Determine the (x, y) coordinate at the center of the cell enclosing the given text.  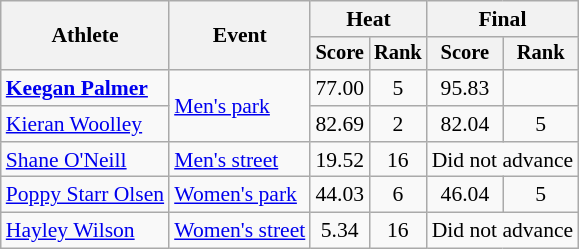
Men's street (240, 160)
Kieran Woolley (85, 124)
Shane O'Neill (85, 160)
Final (503, 19)
Hayley Wilson (85, 231)
6 (398, 195)
82.69 (340, 124)
Men's park (240, 106)
77.00 (340, 88)
Women's street (240, 231)
Women's park (240, 195)
5.34 (340, 231)
Athlete (85, 36)
19.52 (340, 160)
Keegan Palmer (85, 88)
44.03 (340, 195)
95.83 (466, 88)
Event (240, 36)
Heat (368, 19)
2 (398, 124)
82.04 (466, 124)
Poppy Starr Olsen (85, 195)
46.04 (466, 195)
